Identify which cell holds the provided text, then report its [x, y] central coordinate. 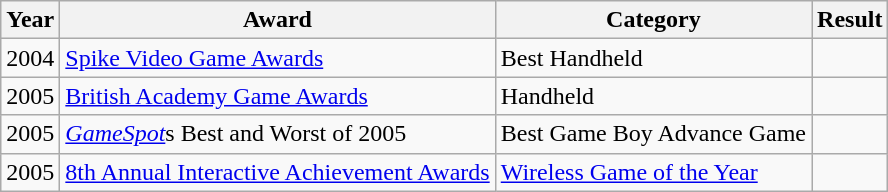
Category [653, 20]
Best Game Boy Advance Game [653, 134]
Year [30, 20]
2004 [30, 58]
Handheld [653, 96]
Spike Video Game Awards [278, 58]
GameSpots Best and Worst of 2005 [278, 134]
Result [850, 20]
Award [278, 20]
Wireless Game of the Year [653, 172]
8th Annual Interactive Achievement Awards [278, 172]
Best Handheld [653, 58]
British Academy Game Awards [278, 96]
